Return the (x, y) coordinate for the center point of the cell that contains the specified text.  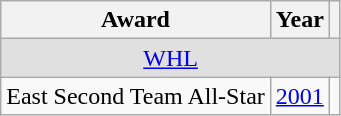
East Second Team All-Star (136, 96)
2001 (300, 96)
Year (300, 20)
WHL (171, 58)
Award (136, 20)
